Determine the (X, Y) coordinate at the center of the cell enclosing the given text.  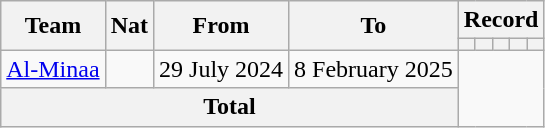
Total (230, 107)
Team (53, 26)
29 July 2024 (222, 69)
8 February 2025 (374, 69)
Nat (129, 26)
From (222, 26)
Al-Minaa (53, 69)
Record (501, 20)
To (374, 26)
